Search for the cell housing the specified text and yield its [X, Y] center coordinate. 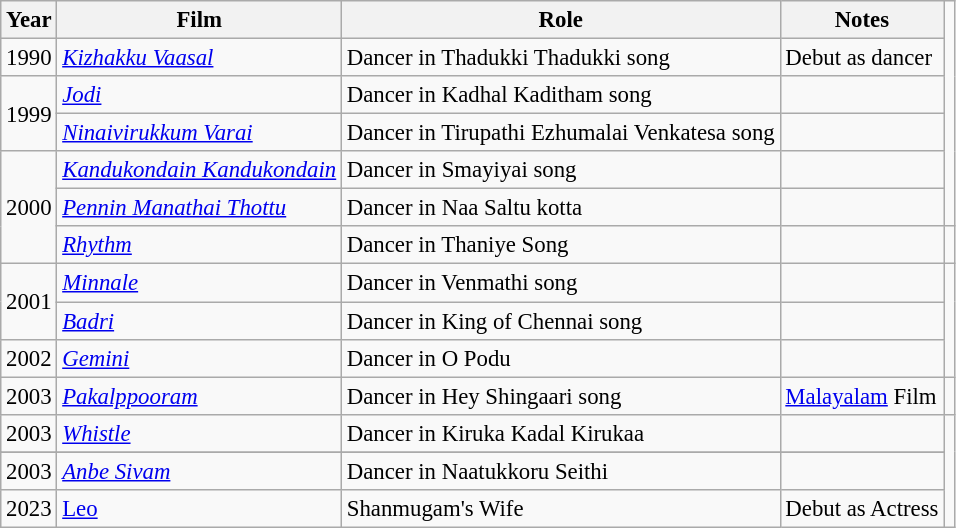
Ninaivirukkum Varai [200, 133]
2000 [29, 208]
Film [200, 20]
2002 [29, 358]
Notes [862, 20]
Role [562, 20]
Badri [200, 321]
Dancer in Hey Shingaari song [562, 396]
Year [29, 20]
1999 [29, 114]
2023 [29, 509]
Dancer in Kadhal Kaditham song [562, 95]
Dancer in King of Chennai song [562, 321]
Kandukondain Kandukondain [200, 170]
Minnale [200, 283]
Leo [200, 509]
Jodi [200, 95]
Dancer in O Podu [562, 358]
2001 [29, 302]
Shanmugam's Wife [562, 509]
1990 [29, 58]
Pennin Manathai Thottu [200, 208]
Rhythm [200, 245]
Dancer in Smayiyai song [562, 170]
Kizhakku Vaasal [200, 58]
Dancer in Tirupathi Ezhumalai Venkatesa song [562, 133]
Gemini [200, 358]
Dancer in Naatukkoru Seithi [562, 471]
Dancer in Thadukki Thadukki song [562, 58]
Whistle [200, 433]
Dancer in Naa Saltu kotta [562, 208]
Debut as Actress [862, 509]
Dancer in Kiruka Kadal Kirukaa [562, 433]
Pakalppooram [200, 396]
Dancer in Venmathi song [562, 283]
Dancer in Thaniye Song [562, 245]
Malayalam Film [862, 396]
Anbe Sivam [200, 471]
Debut as dancer [862, 58]
